Detect which cell encompasses the target text, then output its [X, Y] center coordinate. 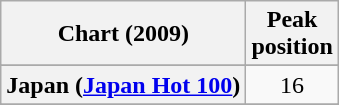
Chart (2009) [124, 34]
Peakposition [292, 34]
Japan (Japan Hot 100) [124, 85]
16 [292, 85]
